From the cell containing the given text, extract its center point as [X, Y] coordinate. 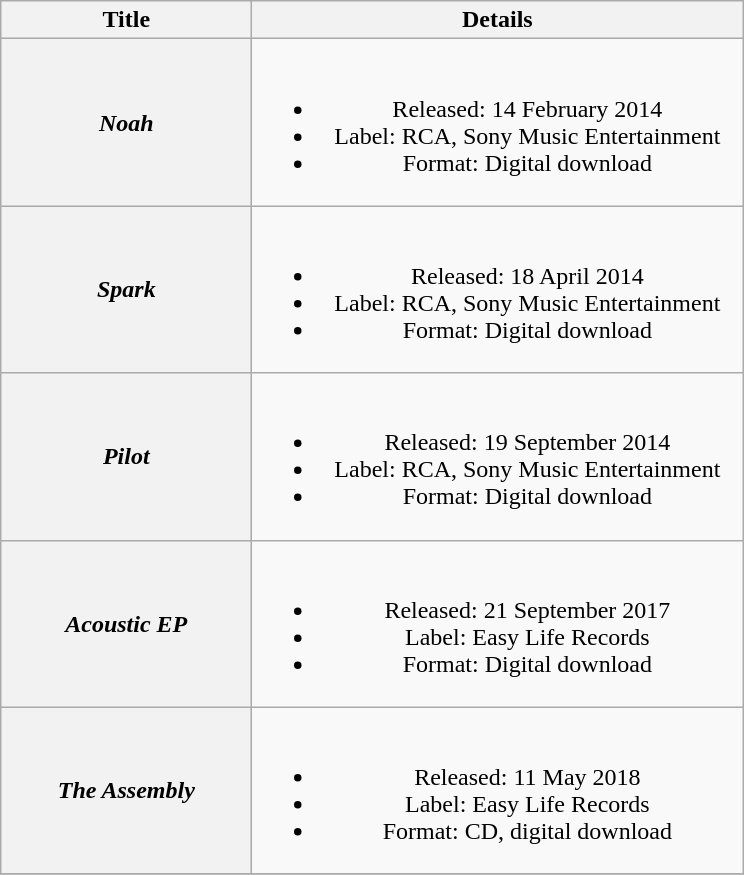
The Assembly [126, 790]
Noah [126, 122]
Released: 19 September 2014Label: RCA, Sony Music EntertainmentFormat: Digital download [498, 456]
Pilot [126, 456]
Title [126, 20]
Spark [126, 290]
Released: 11 May 2018Label: Easy Life RecordsFormat: CD, digital download [498, 790]
Details [498, 20]
Released: 18 April 2014Label: RCA, Sony Music EntertainmentFormat: Digital download [498, 290]
Released: 21 September 2017Label: Easy Life RecordsFormat: Digital download [498, 624]
Acoustic EP [126, 624]
Released: 14 February 2014Label: RCA, Sony Music EntertainmentFormat: Digital download [498, 122]
